Provide the [X, Y] coordinate of the cell's center where the given text is located.  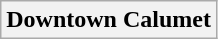
Downtown Calumet [109, 20]
